Pinpoint the cell where the given text exists, returning its (x, y) midpoint coordinate. 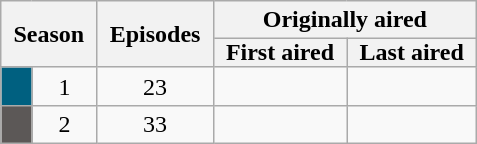
First aired (280, 53)
2 (64, 124)
1 (64, 86)
Originally aired (344, 20)
23 (155, 86)
Episodes (155, 34)
33 (155, 124)
Last aired (412, 53)
Season (49, 34)
